Determine the [X, Y] coordinate at the center of the cell enclosing the given text.  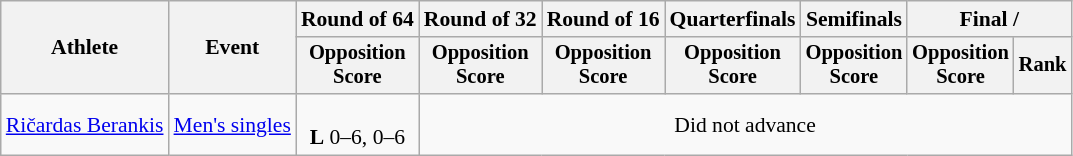
Round of 32 [480, 19]
Ričardas Berankis [85, 124]
Quarterfinals [733, 19]
L 0–6, 0–6 [358, 124]
Semifinals [854, 19]
Rank [1043, 66]
Round of 16 [604, 19]
Final / [989, 19]
Men's singles [232, 124]
Event [232, 48]
Did not advance [746, 124]
Athlete [85, 48]
Round of 64 [358, 19]
